Find where the given text appears and provide that cell's center as [x, y] coordinate. 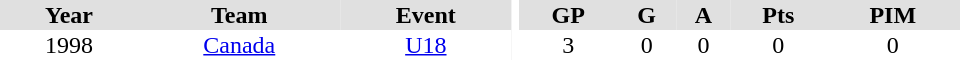
Year [69, 15]
GP [568, 15]
PIM [893, 15]
G [646, 15]
U18 [426, 45]
Event [426, 15]
1998 [69, 45]
Canada [240, 45]
Team [240, 15]
3 [568, 45]
A [704, 15]
Pts [778, 15]
